Determine the (X, Y) coordinate at the center of the cell enclosing the given text.  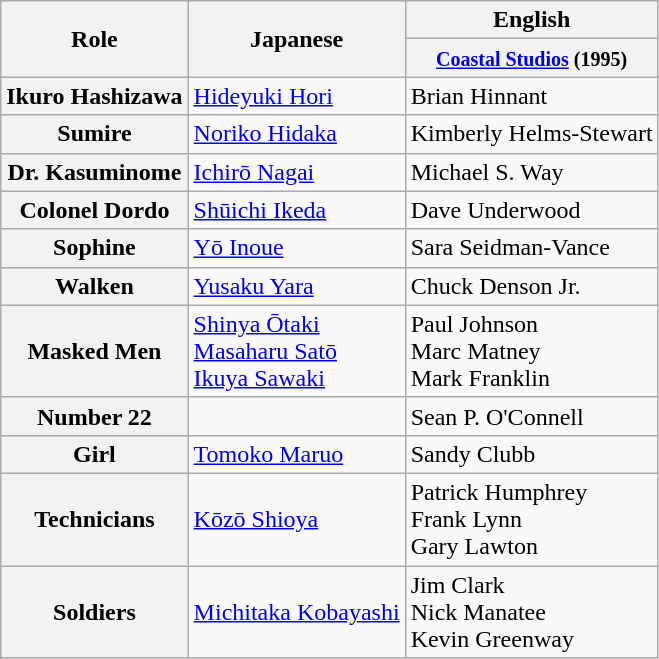
Noriko Hidaka (296, 134)
English (532, 20)
Shinya ŌtakiMasaharu SatōIkuya Sawaki (296, 351)
Soldiers (94, 612)
Paul JohnsonMarc MatneyMark Franklin (532, 351)
Brian Hinnant (532, 96)
Hideyuki Hori (296, 96)
Yusaku Yara (296, 286)
Dave Underwood (532, 210)
Sumire (94, 134)
Japanese (296, 39)
Chuck Denson Jr. (532, 286)
Sean P. O'Connell (532, 416)
Kimberly Helms-Stewart (532, 134)
Sandy Clubb (532, 454)
Michitaka Kobayashi (296, 612)
Shūichi Ikeda (296, 210)
Masked Men (94, 351)
Girl (94, 454)
Sara Seidman-Vance (532, 248)
Colonel Dordo (94, 210)
Yō Inoue (296, 248)
Dr. Kasuminome (94, 172)
Walken (94, 286)
Patrick HumphreyFrank LynnGary Lawton (532, 519)
Technicians (94, 519)
Michael S. Way (532, 172)
Coastal Studios (1995) (532, 58)
Role (94, 39)
Kōzō Shioya (296, 519)
Number 22 (94, 416)
Sophine (94, 248)
Ichirō Nagai (296, 172)
Ikuro Hashizawa (94, 96)
Jim ClarkNick ManateeKevin Greenway (532, 612)
Tomoko Maruo (296, 454)
